For the text-containing cell, return its midpoint in (x, y) coordinate format. 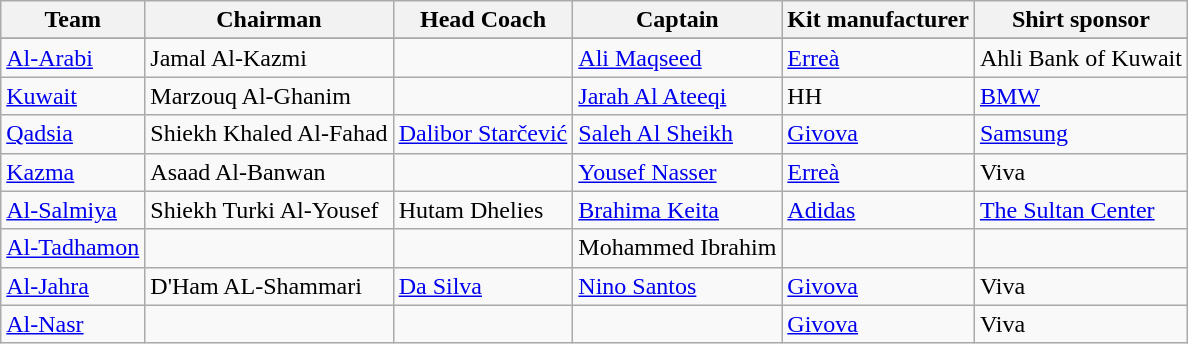
Samsung (1080, 134)
Asaad Al-Banwan (269, 172)
Dalibor Starčević (483, 134)
Brahima Keita (678, 210)
Jamal Al-Kazmi (269, 58)
Shirt sponsor (1080, 20)
Kuwait (73, 96)
Shiekh Khaled Al-Fahad (269, 134)
Kit manufacturer (878, 20)
Jarah Al Ateeqi (678, 96)
Shiekh Turki Al-Yousef (269, 210)
Qadsia (73, 134)
Nino Santos (678, 286)
Da Silva (483, 286)
Saleh Al Sheikh (678, 134)
BMW (1080, 96)
Chairman (269, 20)
Al-Jahra (73, 286)
Al-Nasr (73, 324)
Ahli Bank of Kuwait (1080, 58)
Marzouq Al-Ghanim (269, 96)
Hutam Dhelies (483, 210)
Ali Maqseed (678, 58)
The Sultan Center (1080, 210)
Captain (678, 20)
Kazma (73, 172)
Adidas (878, 210)
Yousef Nasser (678, 172)
Al-Salmiya (73, 210)
Mohammed Ibrahim (678, 248)
D'Ham AL-Shammari (269, 286)
Team (73, 20)
HH (878, 96)
Al-Arabi (73, 58)
Head Coach (483, 20)
Al-Tadhamon (73, 248)
